Detect which cell encompasses the target text, then output its (X, Y) center coordinate. 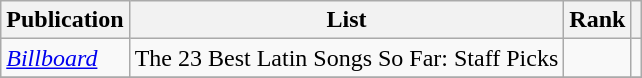
Billboard (65, 58)
List (346, 20)
Publication (65, 20)
The 23 Best Latin Songs So Far: Staff Picks (346, 58)
Rank (598, 20)
